Identify which cell holds the provided text, then report its [x, y] central coordinate. 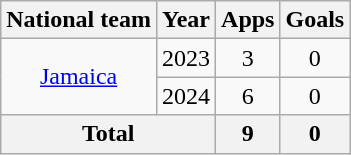
Total [108, 134]
Jamaica [79, 77]
Apps [248, 20]
Goals [315, 20]
National team [79, 20]
2024 [186, 96]
2023 [186, 58]
9 [248, 134]
Year [186, 20]
6 [248, 96]
3 [248, 58]
